Detect which cell encompasses the target text, then output its (X, Y) center coordinate. 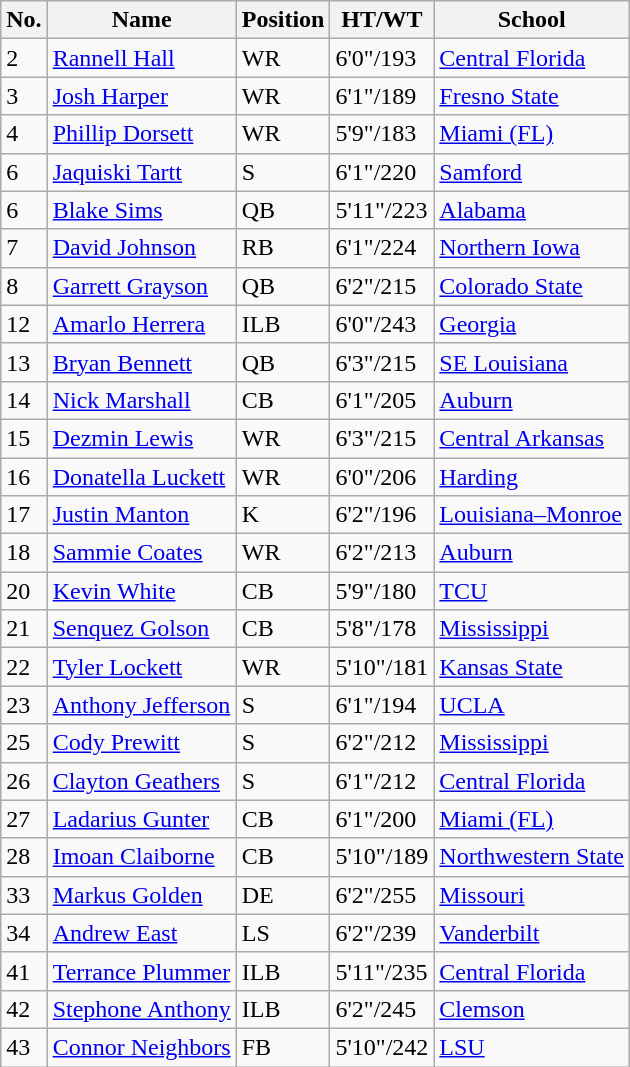
Justin Manton (142, 515)
Northern Iowa (532, 248)
6'0"/206 (382, 477)
Senquez Golson (142, 629)
22 (24, 667)
Garrett Grayson (142, 286)
18 (24, 553)
34 (24, 933)
20 (24, 591)
Central Arkansas (532, 438)
21 (24, 629)
43 (24, 1047)
Donatella Luckett (142, 477)
6'2"/245 (382, 1009)
Sammie Coates (142, 553)
28 (24, 857)
No. (24, 20)
6'2"/255 (382, 895)
Name (142, 20)
Nick Marshall (142, 400)
HT/WT (382, 20)
6'1"/205 (382, 400)
Alabama (532, 210)
3 (24, 96)
LSU (532, 1047)
School (532, 20)
5'8"/178 (382, 629)
5'10"/189 (382, 857)
4 (24, 134)
5'10"/242 (382, 1047)
41 (24, 971)
17 (24, 515)
Georgia (532, 324)
Northwestern State (532, 857)
RB (283, 248)
6'0"/243 (382, 324)
Kevin White (142, 591)
Terrance Plummer (142, 971)
6'1"/189 (382, 96)
6'1"/220 (382, 172)
6'1"/212 (382, 781)
Ladarius Gunter (142, 819)
Fresno State (532, 96)
Missouri (532, 895)
Amarlo Herrera (142, 324)
16 (24, 477)
SE Louisiana (532, 362)
Harding (532, 477)
12 (24, 324)
Cody Prewitt (142, 743)
UCLA (532, 705)
5'9"/183 (382, 134)
Tyler Lockett (142, 667)
6'1"/224 (382, 248)
26 (24, 781)
Markus Golden (142, 895)
6'2"/239 (382, 933)
LS (283, 933)
6'1"/200 (382, 819)
Position (283, 20)
Bryan Bennett (142, 362)
8 (24, 286)
Kansas State (532, 667)
Clemson (532, 1009)
Rannell Hall (142, 58)
Louisiana–Monroe (532, 515)
Blake Sims (142, 210)
TCU (532, 591)
6'2"/215 (382, 286)
6'2"/212 (382, 743)
Colorado State (532, 286)
Clayton Geathers (142, 781)
14 (24, 400)
FB (283, 1047)
Phillip Dorsett (142, 134)
2 (24, 58)
Dezmin Lewis (142, 438)
5'10"/181 (382, 667)
Samford (532, 172)
Josh Harper (142, 96)
5'11"/223 (382, 210)
13 (24, 362)
David Johnson (142, 248)
6'1"/194 (382, 705)
Imoan Claiborne (142, 857)
23 (24, 705)
Stephone Anthony (142, 1009)
Andrew East (142, 933)
K (283, 515)
Connor Neighbors (142, 1047)
42 (24, 1009)
5'9"/180 (382, 591)
5'11"/235 (382, 971)
6'0"/193 (382, 58)
DE (283, 895)
Jaquiski Tartt (142, 172)
6'2"/213 (382, 553)
15 (24, 438)
7 (24, 248)
25 (24, 743)
6'2"/196 (382, 515)
27 (24, 819)
Vanderbilt (532, 933)
Anthony Jefferson (142, 705)
33 (24, 895)
